Find where the given text appears and provide that cell's center as [x, y] coordinate. 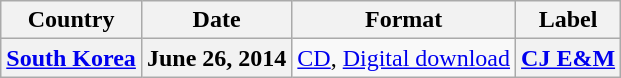
South Korea [72, 58]
June 26, 2014 [216, 58]
Format [404, 20]
CJ E&M [568, 58]
Label [568, 20]
Date [216, 20]
Country [72, 20]
CD, Digital download [404, 58]
